Search for the cell housing the specified text and yield its [X, Y] center coordinate. 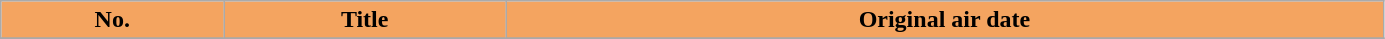
Original air date [945, 20]
No. [112, 20]
Title [365, 20]
